Capture the cell that displays the provided text and extract its (x, y) central coordinate. 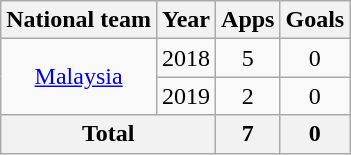
Goals (315, 20)
Malaysia (79, 77)
2 (248, 96)
Apps (248, 20)
Total (108, 134)
National team (79, 20)
5 (248, 58)
2018 (186, 58)
2019 (186, 96)
7 (248, 134)
Year (186, 20)
